Return the (x, y) coordinate for the center point of the cell that contains the specified text.  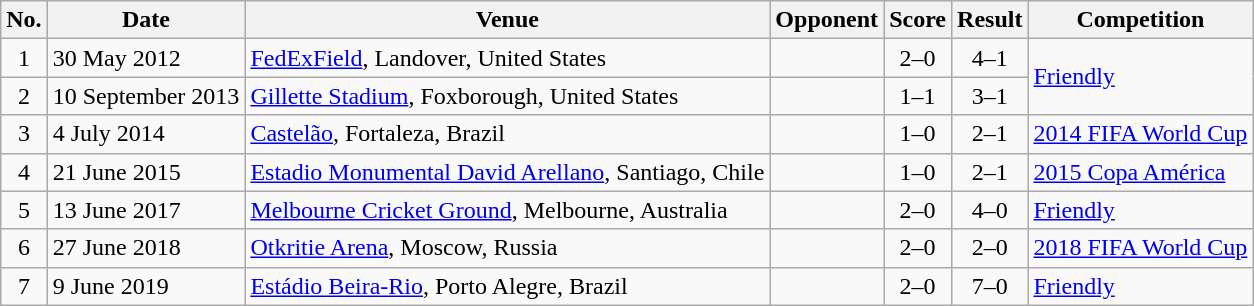
2018 FIFA World Cup (1140, 248)
7 (24, 286)
21 June 2015 (146, 172)
Otkritie Arena, Moscow, Russia (508, 248)
2 (24, 96)
Melbourne Cricket Ground, Melbourne, Australia (508, 210)
5 (24, 210)
4 (24, 172)
30 May 2012 (146, 58)
Competition (1140, 20)
2014 FIFA World Cup (1140, 134)
4–0 (990, 210)
4–1 (990, 58)
27 June 2018 (146, 248)
FedExField, Landover, United States (508, 58)
2015 Copa América (1140, 172)
6 (24, 248)
9 June 2019 (146, 286)
Estádio Beira-Rio, Porto Alegre, Brazil (508, 286)
13 June 2017 (146, 210)
1 (24, 58)
Result (990, 20)
Venue (508, 20)
3 (24, 134)
Opponent (827, 20)
Date (146, 20)
1–1 (918, 96)
7–0 (990, 286)
No. (24, 20)
Score (918, 20)
Gillette Stadium, Foxborough, United States (508, 96)
Estadio Monumental David Arellano, Santiago, Chile (508, 172)
4 July 2014 (146, 134)
10 September 2013 (146, 96)
Castelão, Fortaleza, Brazil (508, 134)
3–1 (990, 96)
